From the cell containing the given text, extract its center point as (X, Y) coordinate. 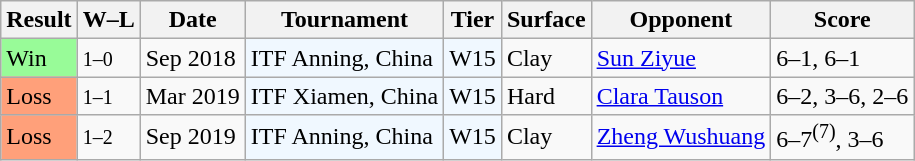
W–L (108, 20)
Mar 2019 (192, 96)
Clara Tauson (681, 96)
1–2 (108, 138)
Win (39, 58)
Date (192, 20)
1–0 (108, 58)
6–1, 6–1 (842, 58)
Score (842, 20)
6–2, 3–6, 2–6 (842, 96)
Zheng Wushuang (681, 138)
ITF Xiamen, China (344, 96)
Result (39, 20)
Tournament (344, 20)
Tier (473, 20)
Hard (546, 96)
Opponent (681, 20)
Sun Ziyue (681, 58)
Surface (546, 20)
Sep 2019 (192, 138)
1–1 (108, 96)
6–7(7), 3–6 (842, 138)
Sep 2018 (192, 58)
